Capture the cell that displays the provided text and extract its [x, y] central coordinate. 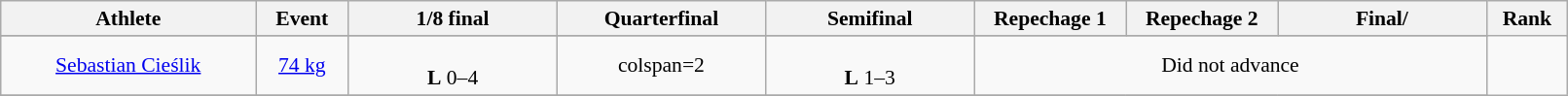
Semifinal [870, 18]
L 0–4 [453, 66]
Repechage 1 [1050, 18]
Did not advance [1230, 66]
L 1–3 [870, 66]
74 kg [302, 66]
Repechage 2 [1202, 18]
Quarterfinal [661, 18]
Event [302, 18]
colspan=2 [661, 66]
1/8 final [453, 18]
Rank [1527, 18]
Sebastian Cieślik [128, 66]
Athlete [128, 18]
Final/ [1382, 18]
